Provide the [x, y] coordinate of the cell's center where the given text is located.  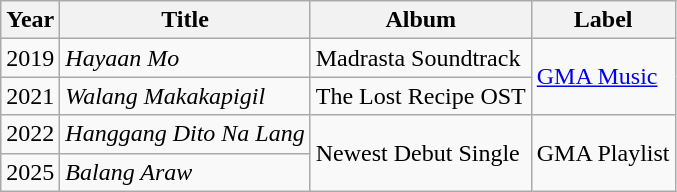
Madrasta Soundtrack [420, 58]
Title [185, 20]
Hanggang Dito Na Lang [185, 134]
GMA Music [603, 77]
Label [603, 20]
2021 [30, 96]
Newest Debut Single [420, 153]
2022 [30, 134]
The Lost Recipe OST [420, 96]
GMA Playlist [603, 153]
Balang Araw [185, 172]
Hayaan Mo [185, 58]
Year [30, 20]
2019 [30, 58]
Album [420, 20]
Walang Makakapigil [185, 96]
2025 [30, 172]
